Identify which cell holds the provided text, then report its [X, Y] central coordinate. 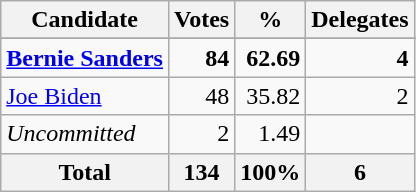
48 [201, 96]
6 [360, 172]
Joe Biden [85, 96]
Uncommitted [85, 134]
1.49 [270, 134]
4 [360, 58]
35.82 [270, 96]
Bernie Sanders [85, 58]
% [270, 20]
Delegates [360, 20]
100% [270, 172]
Candidate [85, 20]
84 [201, 58]
Votes [201, 20]
Total [85, 172]
134 [201, 172]
62.69 [270, 58]
